Search for the cell housing the specified text and yield its (X, Y) center coordinate. 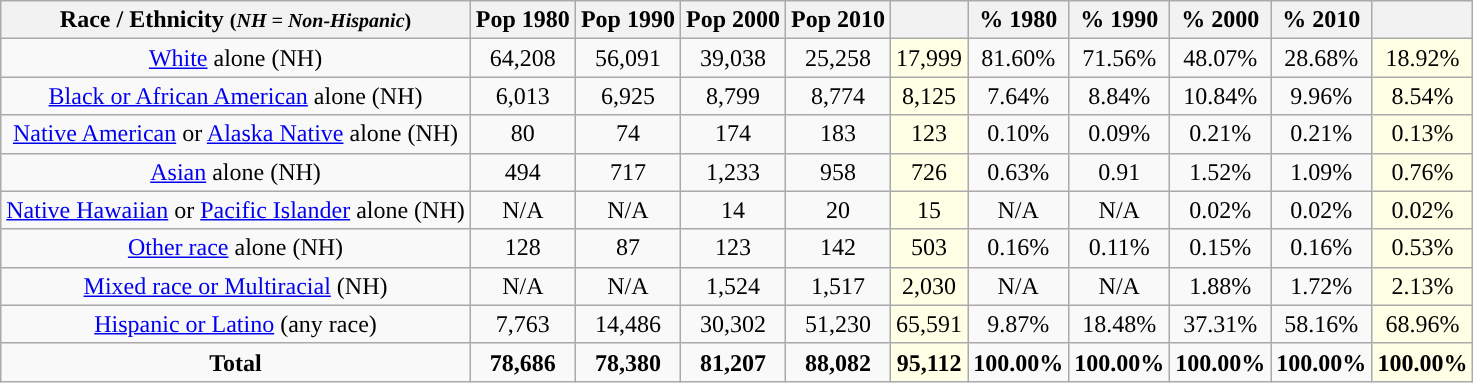
78,380 (628, 362)
56,091 (628, 58)
Native American or Alaska Native alone (NH) (236, 134)
30,302 (732, 324)
128 (522, 248)
174 (732, 134)
14 (732, 210)
25,258 (838, 58)
6,925 (628, 96)
0.13% (1422, 134)
18.92% (1422, 58)
81,207 (732, 362)
0.15% (1220, 248)
6,013 (522, 96)
0.09% (1120, 134)
White alone (NH) (236, 58)
1,524 (732, 286)
% 2000 (1220, 20)
1.09% (1322, 172)
28.68% (1322, 58)
1,233 (732, 172)
1.72% (1322, 286)
88,082 (838, 362)
74 (628, 134)
183 (838, 134)
Mixed race or Multiracial (NH) (236, 286)
% 1980 (1018, 20)
958 (838, 172)
0.63% (1018, 172)
9.87% (1018, 324)
95,112 (930, 362)
8,774 (838, 96)
1.88% (1220, 286)
Pop 1990 (628, 20)
Pop 2000 (732, 20)
8.54% (1422, 96)
87 (628, 248)
Race / Ethnicity (NH = Non-Hispanic) (236, 20)
39,038 (732, 58)
Pop 2010 (838, 20)
17,999 (930, 58)
Hispanic or Latino (any race) (236, 324)
717 (628, 172)
51,230 (838, 324)
58.16% (1322, 324)
2,030 (930, 286)
9.96% (1322, 96)
0.53% (1422, 248)
Other race alone (NH) (236, 248)
0.10% (1018, 134)
2.13% (1422, 286)
494 (522, 172)
64,208 (522, 58)
Pop 1980 (522, 20)
Asian alone (NH) (236, 172)
503 (930, 248)
% 1990 (1120, 20)
0.91 (1120, 172)
7,763 (522, 324)
14,486 (628, 324)
65,591 (930, 324)
81.60% (1018, 58)
20 (838, 210)
8,125 (930, 96)
48.07% (1220, 58)
Total (236, 362)
Native Hawaiian or Pacific Islander alone (NH) (236, 210)
15 (930, 210)
8,799 (732, 96)
80 (522, 134)
726 (930, 172)
7.64% (1018, 96)
0.76% (1422, 172)
71.56% (1120, 58)
8.84% (1120, 96)
78,686 (522, 362)
1.52% (1220, 172)
37.31% (1220, 324)
142 (838, 248)
1,517 (838, 286)
10.84% (1220, 96)
18.48% (1120, 324)
Black or African American alone (NH) (236, 96)
0.11% (1120, 248)
68.96% (1422, 324)
% 2010 (1322, 20)
